Provide the [x, y] coordinate of the cell's center where the given text is located.  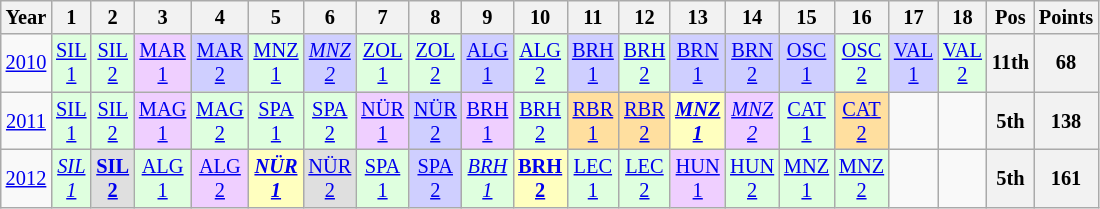
LEC1 [593, 178]
Pos [1010, 17]
11th [1010, 63]
14 [752, 17]
RBR1 [593, 121]
8 [436, 17]
2012 [26, 178]
RBR2 [645, 121]
10 [540, 17]
161 [1066, 178]
MAG2 [220, 121]
9 [488, 17]
BRN1 [698, 63]
13 [698, 17]
CAT2 [862, 121]
VAL2 [962, 63]
ZOL2 [436, 63]
HUN1 [698, 178]
2 [112, 17]
OSC1 [806, 63]
CAT1 [806, 121]
5 [276, 17]
OSC2 [862, 63]
MAR2 [220, 63]
MAG1 [162, 121]
Points [1066, 17]
2010 [26, 63]
3 [162, 17]
4 [220, 17]
Year [26, 17]
7 [382, 17]
2011 [26, 121]
18 [962, 17]
BRN2 [752, 63]
HUN2 [752, 178]
68 [1066, 63]
15 [806, 17]
17 [914, 17]
MAR1 [162, 63]
138 [1066, 121]
16 [862, 17]
VAL1 [914, 63]
12 [645, 17]
LEC2 [645, 178]
1 [71, 17]
6 [330, 17]
11 [593, 17]
ZOL1 [382, 63]
